From the cell containing the given text, extract its center point as (x, y) coordinate. 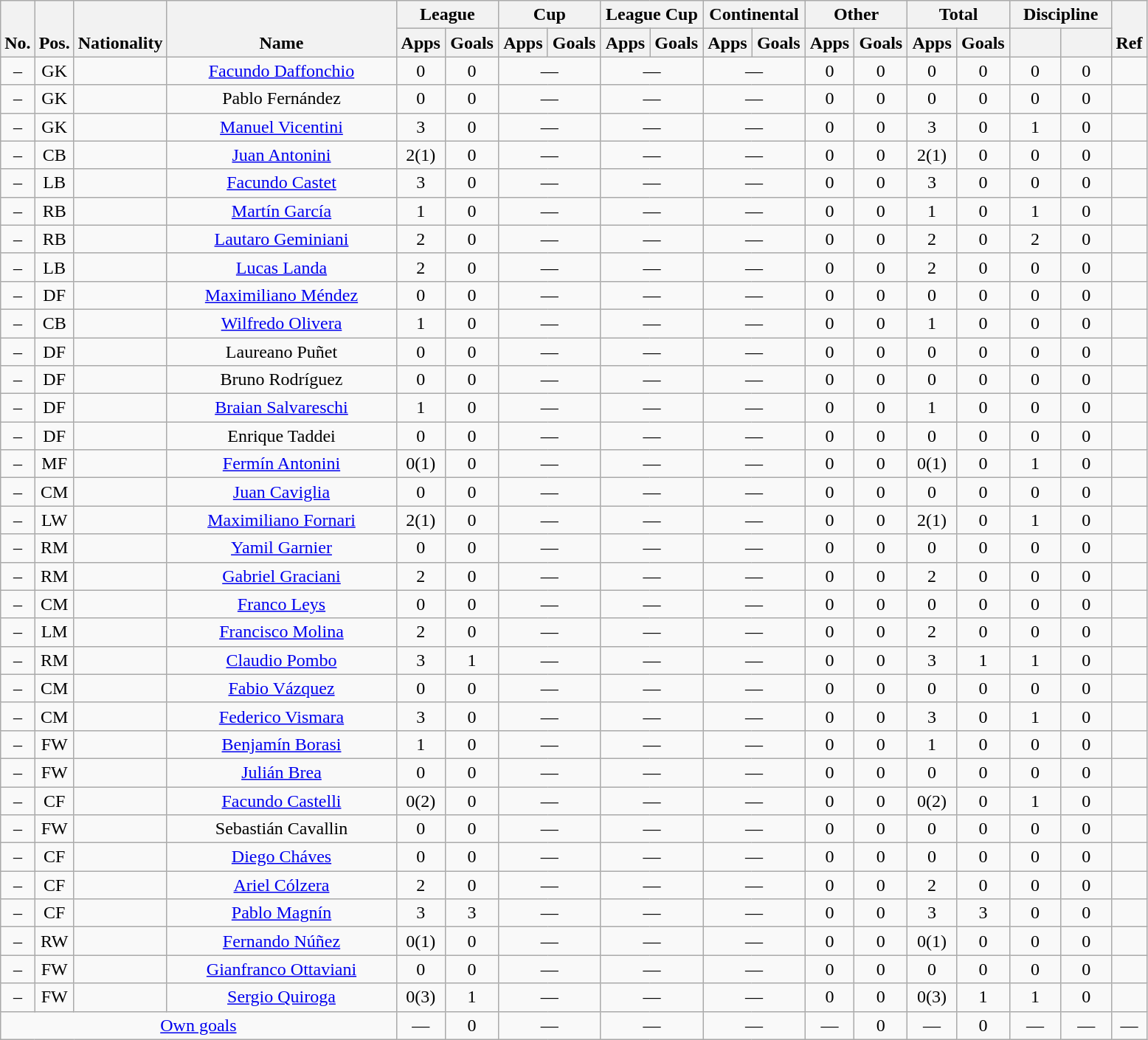
Own goals (198, 1025)
LW (55, 520)
No. (18, 29)
Federico Vismara (282, 716)
Benjamín Borasi (282, 744)
Discipline (1061, 15)
Wilfredo Olivera (282, 323)
Martín García (282, 211)
Pablo Magnín (282, 913)
Continental (754, 15)
Cup (550, 15)
League Cup (652, 15)
Ariel Cólzera (282, 885)
Julián Brea (282, 772)
Nationality (120, 29)
Name (282, 29)
Bruno Rodríguez (282, 380)
Pablo Fernández (282, 99)
RW (55, 941)
Juan Caviglia (282, 492)
LM (55, 632)
Fermín Antonini (282, 464)
Ref (1129, 29)
Laureano Puñet (282, 352)
Maximiliano Fornari (282, 520)
Francisco Molina (282, 632)
Fabio Vázquez (282, 688)
League (447, 15)
Claudio Pombo (282, 660)
Other (856, 15)
Total (959, 15)
Braian Salvareschi (282, 408)
Facundo Castet (282, 183)
MF (55, 464)
Maximiliano Méndez (282, 295)
Enrique Taddei (282, 436)
Gianfranco Ottaviani (282, 969)
Lucas Landa (282, 267)
Facundo Castelli (282, 800)
Fernando Núñez (282, 941)
Juan Antonini (282, 155)
Diego Cháves (282, 857)
Sergio Quiroga (282, 997)
Sebastián Cavallin (282, 829)
Franco Leys (282, 604)
Yamil Garnier (282, 548)
Lautaro Geminiani (282, 239)
Pos. (55, 29)
Facundo Daffonchio (282, 71)
Gabriel Graciani (282, 576)
Manuel Vicentini (282, 127)
